Pinpoint the cell where the given text exists, returning its [x, y] midpoint coordinate. 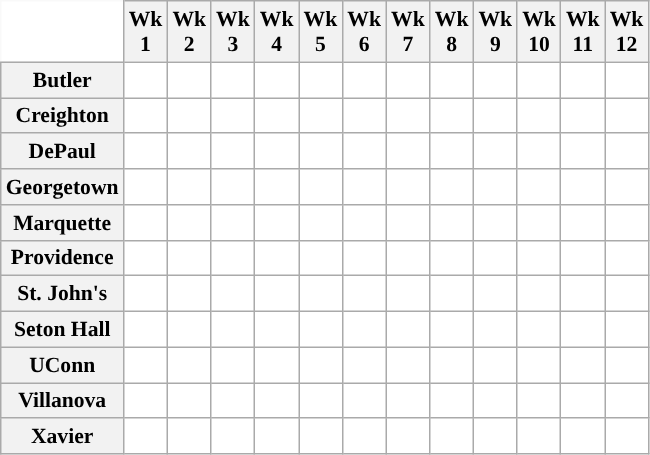
Wk 1 [146, 32]
Georgetown [62, 187]
Seton Hall [62, 330]
Wk10 [539, 32]
Wk5 [321, 32]
Butler [62, 80]
Wk11 [583, 32]
Providence [62, 258]
DePaul [62, 152]
Wk9 [495, 32]
Wk2 [189, 32]
Wk8 [452, 32]
Creighton [62, 116]
Wk3 [233, 32]
Villanova [62, 401]
St. John's [62, 294]
Wk4 [277, 32]
Wk7 [408, 32]
UConn [62, 365]
Xavier [62, 437]
Wk6 [364, 32]
Marquette [62, 223]
Wk12 [627, 32]
